Output the [X, Y] coordinate of the center of the cell containing the given text.  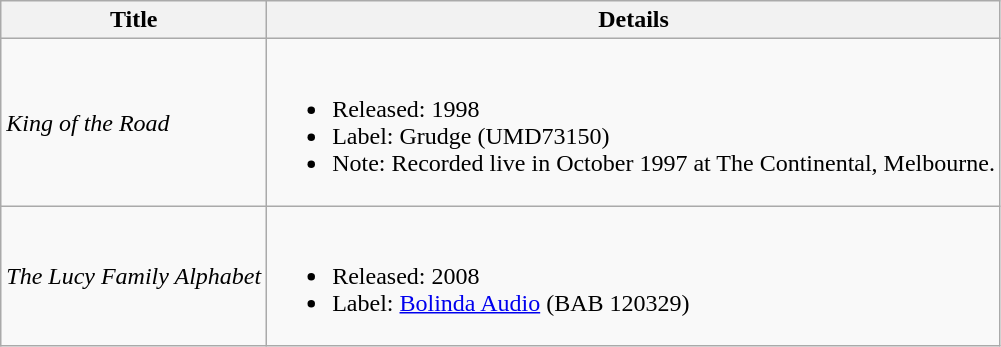
Released: 2008Label: Bolinda Audio (BAB 120329) [634, 276]
Details [634, 20]
King of the Road [134, 122]
Title [134, 20]
Released: 1998Label: Grudge (UMD73150)Note: Recorded live in October 1997 at The Continental, Melbourne. [634, 122]
The Lucy Family Alphabet [134, 276]
